Provide the [X, Y] coordinate of the cell's center where the given text is located.  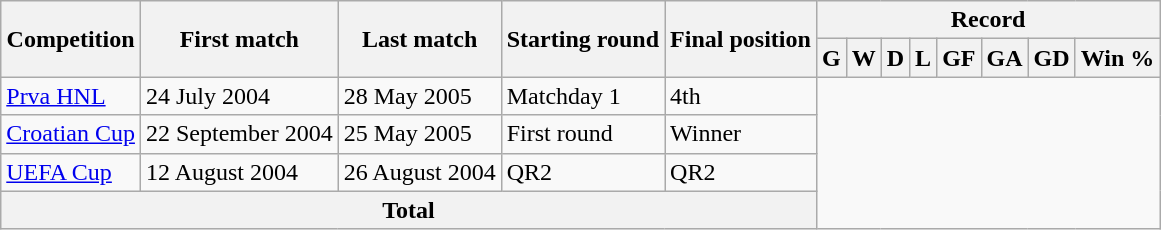
Total [409, 210]
Final position [741, 39]
22 September 2004 [239, 134]
24 July 2004 [239, 96]
GD [1052, 58]
Starting round [582, 39]
Last match [420, 39]
26 August 2004 [420, 172]
G [831, 58]
W [864, 58]
Record [988, 20]
Matchday 1 [582, 96]
GF [959, 58]
Croatian Cup [71, 134]
28 May 2005 [420, 96]
First match [239, 39]
D [895, 58]
Prva HNL [71, 96]
GA [1004, 58]
12 August 2004 [239, 172]
4th [741, 96]
First round [582, 134]
Competition [71, 39]
25 May 2005 [420, 134]
UEFA Cup [71, 172]
Win % [1118, 58]
Winner [741, 134]
L [924, 58]
